Return [X, Y] of the center of cell containing provided text 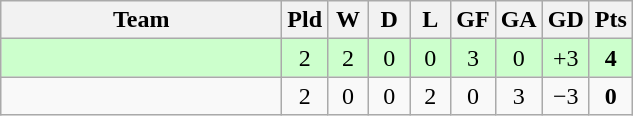
+3 [566, 58]
GD [566, 20]
L [430, 20]
Pld [305, 20]
Pts [610, 20]
GA [518, 20]
D [390, 20]
W [348, 20]
4 [610, 58]
Team [142, 20]
−3 [566, 96]
GF [473, 20]
